Find where the given text appears and provide that cell's center as [x, y] coordinate. 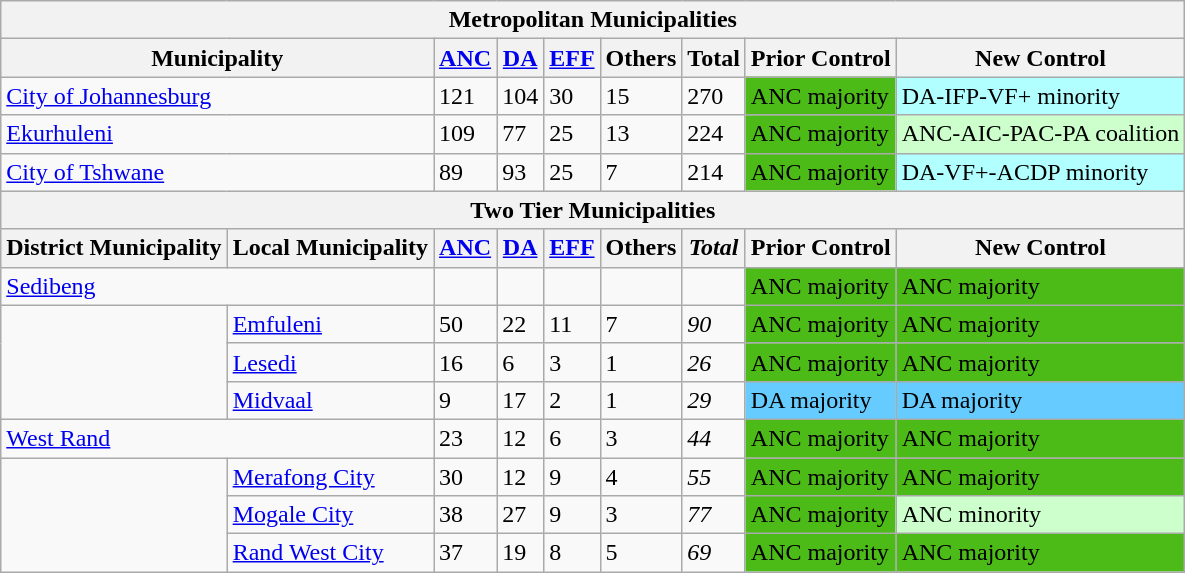
38 [466, 515]
DA-IFP-VF+ minority [1040, 96]
Metropolitan Municipalities [593, 20]
Rand West City [330, 553]
93 [520, 172]
224 [714, 134]
29 [714, 400]
50 [466, 324]
26 [714, 362]
ANC-AIC-PAC-PA coalition [1040, 134]
District Municipality [114, 248]
West Rand [218, 438]
2 [572, 400]
Municipality [218, 58]
Emfuleni [330, 324]
City of Johannesburg [218, 96]
121 [466, 96]
55 [714, 477]
104 [520, 96]
Mogale City [330, 515]
11 [572, 324]
16 [466, 362]
22 [520, 324]
90 [714, 324]
8 [572, 553]
5 [641, 553]
Sedibeng [218, 286]
Midvaal [330, 400]
19 [520, 553]
44 [714, 438]
37 [466, 553]
City of Tshwane [218, 172]
Ekurhuleni [218, 134]
27 [520, 515]
15 [641, 96]
Local Municipality [330, 248]
4 [641, 477]
Two Tier Municipalities [593, 210]
Lesedi [330, 362]
ANC minority [1040, 515]
89 [466, 172]
DA-VF+-ACDP minority [1040, 172]
270 [714, 96]
69 [714, 553]
Merafong City [330, 477]
214 [714, 172]
17 [520, 400]
109 [466, 134]
13 [641, 134]
23 [466, 438]
